Extract the (X, Y) coordinate from the center of the cell holding the provided text.  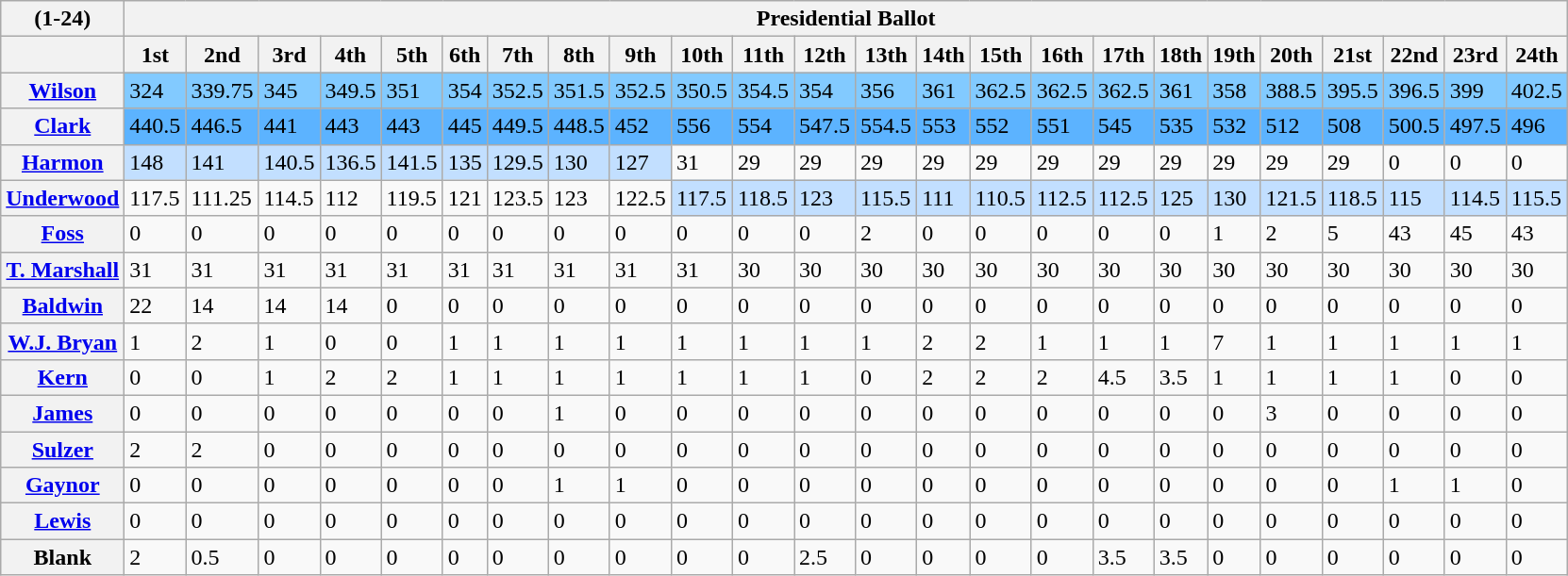
10th (702, 55)
545 (1123, 126)
452 (640, 126)
552 (1000, 126)
111 (943, 198)
136.5 (351, 162)
554.5 (887, 126)
395.5 (1353, 91)
441 (289, 126)
Foss (62, 234)
13th (887, 55)
6th (464, 55)
3rd (289, 55)
22 (155, 305)
110.5 (1000, 198)
24th (1536, 55)
122.5 (640, 198)
512 (1291, 126)
440.5 (155, 126)
111.25 (223, 198)
18th (1180, 55)
535 (1180, 126)
James (62, 413)
121.5 (1291, 198)
1st (155, 55)
119.5 (411, 198)
7 (1234, 341)
402.5 (1536, 91)
112 (351, 198)
339.75 (223, 91)
8th (579, 55)
358 (1234, 91)
556 (702, 126)
T. Marshall (62, 270)
Wilson (62, 91)
148 (155, 162)
11th (762, 55)
19th (1234, 55)
399 (1476, 91)
9th (640, 55)
23rd (1476, 55)
115 (1413, 198)
396.5 (1413, 91)
448.5 (579, 126)
Harmon (62, 162)
125 (1180, 198)
354.5 (762, 91)
141.5 (411, 162)
547.5 (825, 126)
497.5 (1476, 126)
20th (1291, 55)
345 (289, 91)
21st (1353, 55)
127 (640, 162)
16th (1062, 55)
350.5 (702, 91)
141 (223, 162)
496 (1536, 126)
Blank (62, 557)
532 (1234, 126)
7th (517, 55)
351 (411, 91)
3 (1291, 413)
45 (1476, 234)
2.5 (825, 557)
Clark (62, 126)
Underwood (62, 198)
14th (943, 55)
Gaynor (62, 485)
135 (464, 162)
Lewis (62, 521)
349.5 (351, 91)
445 (464, 126)
Sulzer (62, 450)
5th (411, 55)
W.J. Bryan (62, 341)
Baldwin (62, 305)
446.5 (223, 126)
121 (464, 198)
351.5 (579, 91)
12th (825, 55)
500.5 (1413, 126)
553 (943, 126)
123.5 (517, 198)
4th (351, 55)
129.5 (517, 162)
2nd (223, 55)
17th (1123, 55)
449.5 (517, 126)
554 (762, 126)
324 (155, 91)
Presidential Ballot (846, 19)
Kern (62, 377)
5 (1353, 234)
4.5 (1123, 377)
356 (887, 91)
22nd (1413, 55)
15th (1000, 55)
(1-24) (62, 19)
0.5 (223, 557)
551 (1062, 126)
508 (1353, 126)
140.5 (289, 162)
388.5 (1291, 91)
